Find where the given text appears and provide that cell's center as (x, y) coordinate. 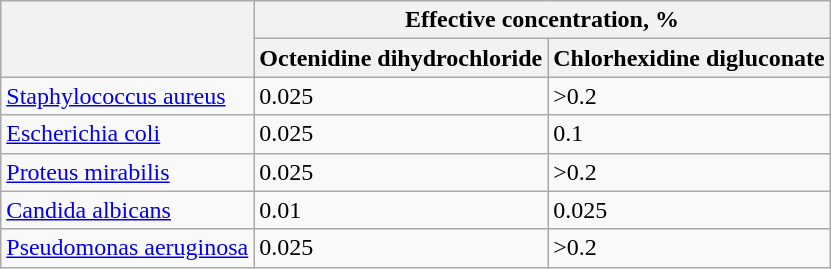
Escherichia coli (128, 134)
Proteus mirabilis (128, 172)
Pseudomonas aeruginosa (128, 248)
Chlorhexidine digluconate (689, 58)
0.01 (401, 210)
Effective concentration, % (542, 20)
Staphylococcus aureus (128, 96)
Candida albicans (128, 210)
0.1 (689, 134)
Octenidine dihydrochloride (401, 58)
